Extract the (x, y) coordinate from the center of the cell holding the provided text.  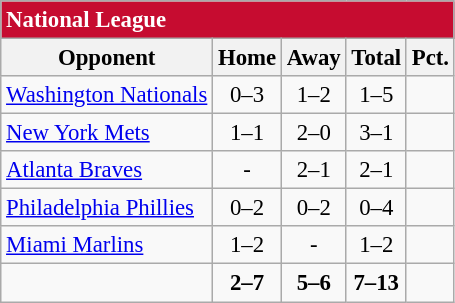
7–13 (376, 283)
5–6 (314, 283)
Opponent (107, 58)
Philadelphia Phillies (107, 208)
Washington Nationals (107, 95)
1–5 (376, 95)
3–1 (376, 133)
Total (376, 58)
Home (248, 58)
2–0 (314, 133)
National League (228, 20)
Miami Marlins (107, 245)
Away (314, 58)
2–7 (248, 283)
Atlanta Braves (107, 170)
0–3 (248, 95)
1–1 (248, 133)
Pct. (430, 58)
New York Mets (107, 133)
0–4 (376, 208)
